From the cell containing the given text, extract its center point as (x, y) coordinate. 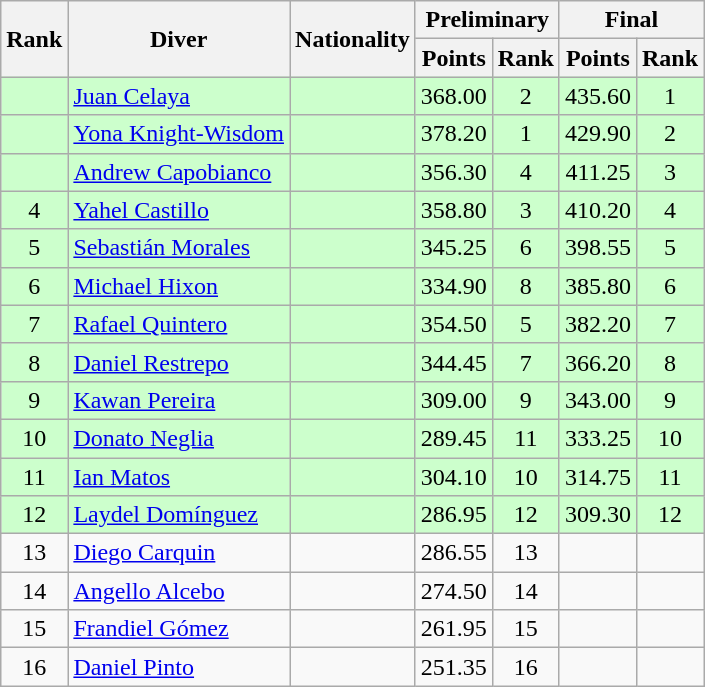
Rafael Quintero (179, 324)
344.45 (454, 362)
Kawan Pereira (179, 400)
Diego Carquin (179, 553)
382.20 (598, 324)
385.80 (598, 286)
398.55 (598, 248)
Frandiel Gómez (179, 629)
274.50 (454, 591)
Daniel Restrepo (179, 362)
314.75 (598, 477)
429.90 (598, 134)
Laydel Domínguez (179, 515)
Michael Hixon (179, 286)
Final (631, 20)
411.25 (598, 172)
309.00 (454, 400)
304.10 (454, 477)
343.00 (598, 400)
Diver (179, 39)
334.90 (454, 286)
261.95 (454, 629)
Andrew Capobianco (179, 172)
Yahel Castillo (179, 210)
Donato Neglia (179, 438)
368.00 (454, 96)
Juan Celaya (179, 96)
251.35 (454, 667)
358.80 (454, 210)
Nationality (353, 39)
435.60 (598, 96)
309.30 (598, 515)
Angello Alcebo (179, 591)
345.25 (454, 248)
410.20 (598, 210)
354.50 (454, 324)
378.20 (454, 134)
333.25 (598, 438)
Ian Matos (179, 477)
Daniel Pinto (179, 667)
289.45 (454, 438)
Preliminary (487, 20)
286.55 (454, 553)
Yona Knight-Wisdom (179, 134)
Sebastián Morales (179, 248)
286.95 (454, 515)
366.20 (598, 362)
356.30 (454, 172)
